Extract the [X, Y] coordinate from the center of the cell holding the provided text.  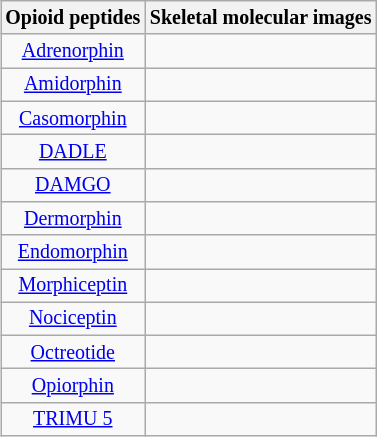
Dermorphin [73, 218]
Amidorphin [73, 84]
Skeletal molecular images [260, 18]
TRIMU 5 [73, 418]
Nociceptin [73, 318]
Opiorphin [73, 386]
Octreotide [73, 352]
DAMGO [73, 184]
Casomorphin [73, 118]
DADLE [73, 152]
Morphiceptin [73, 284]
Adrenorphin [73, 50]
Opioid peptides [73, 18]
Endomorphin [73, 252]
